Identify which cell holds the provided text, then report its [x, y] central coordinate. 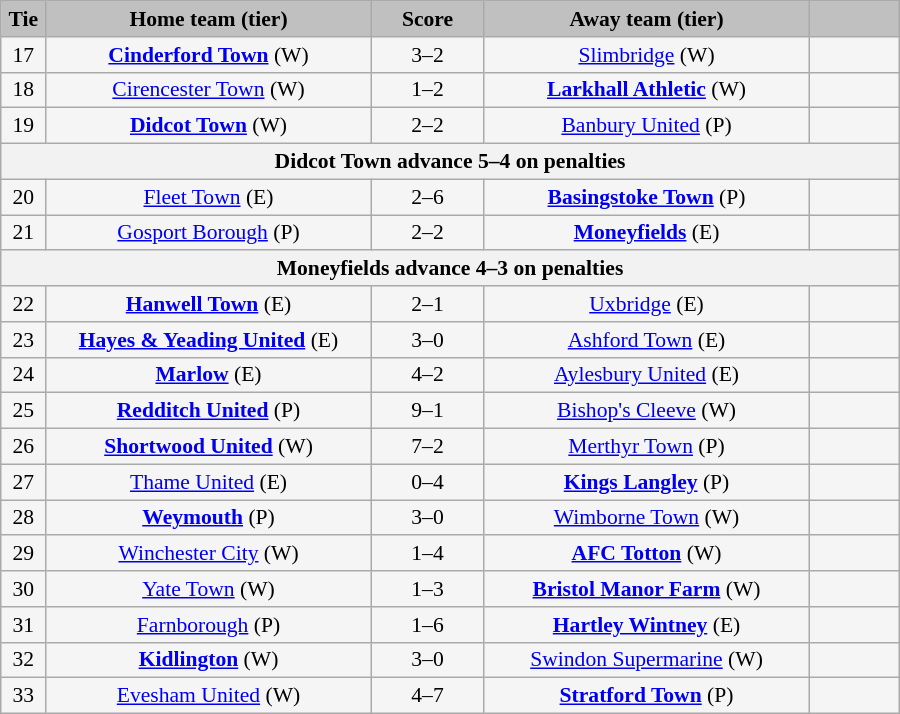
Larkhall Athletic (W) [647, 90]
32 [24, 660]
Ashford Town (E) [647, 340]
Wimborne Town (W) [647, 518]
Yate Town (W) [209, 589]
33 [24, 696]
0–4 [427, 482]
1–4 [427, 554]
Moneyfields (E) [647, 233]
21 [24, 233]
Didcot Town (W) [209, 126]
Uxbridge (E) [647, 304]
28 [24, 518]
Evesham United (W) [209, 696]
30 [24, 589]
Banbury United (P) [647, 126]
Slimbridge (W) [647, 55]
Hanwell Town (E) [209, 304]
9–1 [427, 411]
31 [24, 625]
Away team (tier) [647, 19]
7–2 [427, 447]
Gosport Borough (P) [209, 233]
Merthyr Town (P) [647, 447]
27 [24, 482]
Marlow (E) [209, 375]
Tie [24, 19]
3–2 [427, 55]
Hayes & Yeading United (E) [209, 340]
18 [24, 90]
Bishop's Cleeve (W) [647, 411]
Bristol Manor Farm (W) [647, 589]
Hartley Wintney (E) [647, 625]
25 [24, 411]
Aylesbury United (E) [647, 375]
Cinderford Town (W) [209, 55]
Farnborough (P) [209, 625]
Thame United (E) [209, 482]
Kidlington (W) [209, 660]
Weymouth (P) [209, 518]
Cirencester Town (W) [209, 90]
23 [24, 340]
26 [24, 447]
Didcot Town advance 5–4 on penalties [450, 162]
Score [427, 19]
AFC Totton (W) [647, 554]
Moneyfields advance 4–3 on penalties [450, 269]
1–3 [427, 589]
Basingstoke Town (P) [647, 197]
Swindon Supermarine (W) [647, 660]
24 [24, 375]
Home team (tier) [209, 19]
Redditch United (P) [209, 411]
Stratford Town (P) [647, 696]
22 [24, 304]
Kings Langley (P) [647, 482]
Winchester City (W) [209, 554]
17 [24, 55]
2–1 [427, 304]
1–6 [427, 625]
20 [24, 197]
19 [24, 126]
4–7 [427, 696]
2–6 [427, 197]
Shortwood United (W) [209, 447]
29 [24, 554]
1–2 [427, 90]
4–2 [427, 375]
Fleet Town (E) [209, 197]
